Detect which cell encompasses the target text, then output its [X, Y] center coordinate. 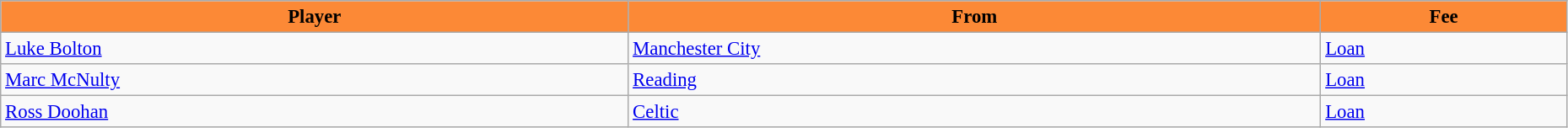
Luke Bolton [315, 49]
Fee [1444, 17]
Reading [975, 80]
Marc McNulty [315, 80]
Ross Doohan [315, 112]
Celtic [975, 112]
Player [315, 17]
From [975, 17]
Manchester City [975, 49]
